Locate the cell with the specified text and output its (X, Y) center coordinate. 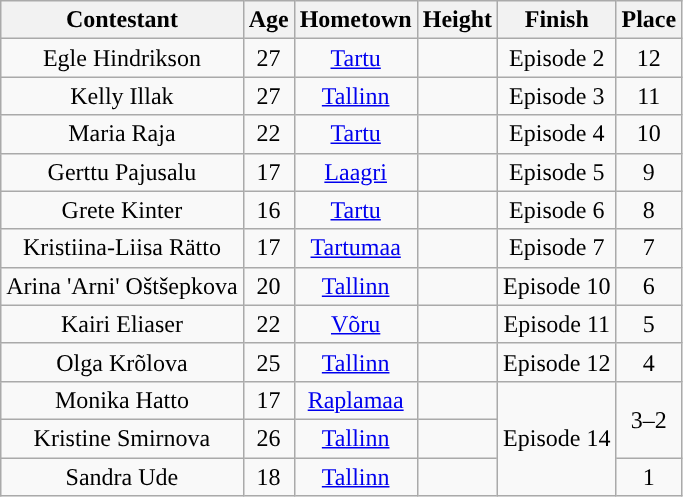
Height (457, 20)
Arina 'Arni' Oštšepkova (122, 286)
16 (268, 210)
Contestant (122, 20)
Age (268, 20)
Egle Hindrikson (122, 58)
Maria Raja (122, 134)
Episode 12 (557, 362)
Grete Kinter (122, 210)
7 (649, 248)
4 (649, 362)
Monika Hatto (122, 400)
Episode 6 (557, 210)
Sandra Ude (122, 477)
Gerttu Pajusalu (122, 172)
Episode 3 (557, 96)
Võru (356, 324)
8 (649, 210)
Episode 4 (557, 134)
Kristiina-Liisa Rätto (122, 248)
Kelly Illak (122, 96)
Kairi Eliaser (122, 324)
6 (649, 286)
Tartumaa (356, 248)
25 (268, 362)
Episode 5 (557, 172)
1 (649, 477)
Laagri (356, 172)
Episode 10 (557, 286)
5 (649, 324)
Hometown (356, 20)
Kristine Smirnova (122, 438)
Episode 11 (557, 324)
20 (268, 286)
Olga Krõlova (122, 362)
11 (649, 96)
Raplamaa (356, 400)
Episode 2 (557, 58)
Episode 14 (557, 438)
Episode 7 (557, 248)
3–2 (649, 419)
Place (649, 20)
26 (268, 438)
12 (649, 58)
Finish (557, 20)
9 (649, 172)
10 (649, 134)
18 (268, 477)
